From the cell containing the given text, extract its center point as (X, Y) coordinate. 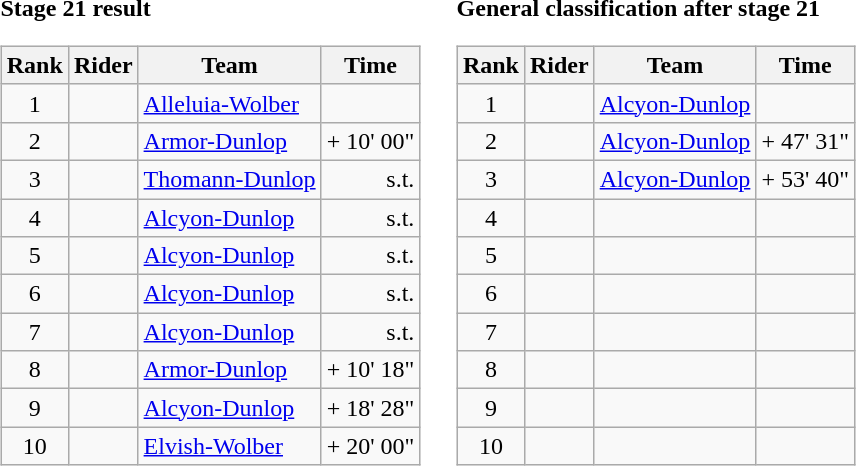
Elvish-Wolber (230, 446)
+ 10' 00" (370, 141)
+ 10' 18" (370, 370)
Alleluia-Wolber (230, 103)
+ 20' 00" (370, 446)
Thomann-Dunlop (230, 179)
+ 18' 28" (370, 408)
+ 47' 31" (806, 141)
+ 53' 40" (806, 179)
